Capture the cell that displays the provided text and extract its (x, y) central coordinate. 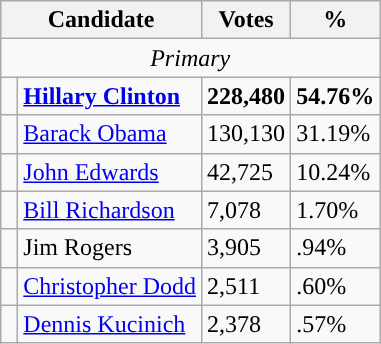
54.76% (336, 96)
Candidate (102, 20)
% (336, 20)
.57% (336, 324)
.60% (336, 286)
228,480 (246, 96)
7,078 (246, 210)
130,130 (246, 134)
42,725 (246, 172)
Dennis Kucinich (110, 324)
3,905 (246, 248)
31.19% (336, 134)
John Edwards (110, 172)
.94% (336, 248)
Primary (190, 58)
Jim Rogers (110, 248)
Barack Obama (110, 134)
Christopher Dodd (110, 286)
Hillary Clinton (110, 96)
1.70% (336, 210)
Bill Richardson (110, 210)
Votes (246, 20)
2,378 (246, 324)
10.24% (336, 172)
2,511 (246, 286)
